Determine the (X, Y) coordinate at the center of the cell enclosing the given text.  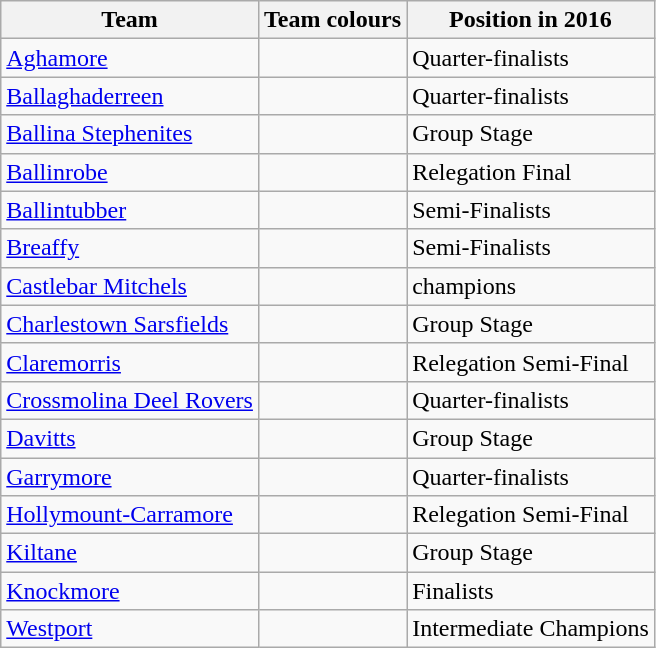
Relegation Final (531, 172)
Garrymore (130, 477)
champions (531, 286)
Ballaghaderreen (130, 96)
Team colours (332, 20)
Crossmolina Deel Rovers (130, 400)
Ballinrobe (130, 172)
Team (130, 20)
Finalists (531, 591)
Position in 2016 (531, 20)
Westport (130, 629)
Kiltane (130, 553)
Knockmore (130, 591)
Castlebar Mitchels (130, 286)
Claremorris (130, 362)
Breaffy (130, 248)
Ballintubber (130, 210)
Intermediate Champions (531, 629)
Hollymount-Carramore (130, 515)
Davitts (130, 438)
Aghamore (130, 58)
Charlestown Sarsfields (130, 324)
Ballina Stephenites (130, 134)
